Extract the (X, Y) coordinate from the center of the cell holding the provided text.  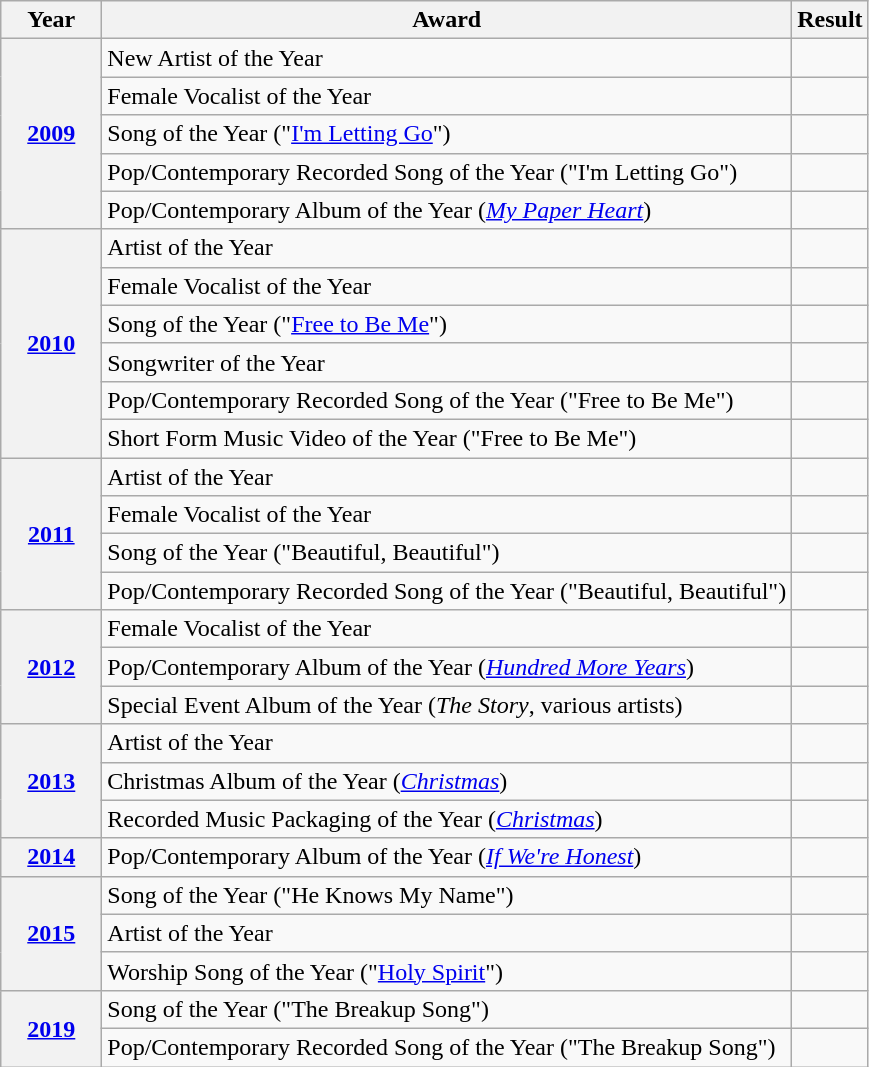
Songwriter of the Year (447, 362)
Pop/Contemporary Recorded Song of the Year ("The Breakup Song") (447, 1047)
2019 (52, 1028)
Christmas Album of the Year (Christmas) (447, 781)
Award (447, 20)
2015 (52, 933)
Special Event Album of the Year (The Story, various artists) (447, 705)
Pop/Contemporary Album of the Year (My Paper Heart) (447, 210)
Song of the Year ("The Breakup Song") (447, 1009)
Worship Song of the Year ("Holy Spirit") (447, 971)
2013 (52, 781)
Recorded Music Packaging of the Year (Christmas) (447, 819)
Song of the Year ("I'm Letting Go") (447, 134)
Song of the Year ("Free to Be Me") (447, 324)
Pop/Contemporary Recorded Song of the Year ("Free to Be Me") (447, 400)
Pop/Contemporary Recorded Song of the Year ("Beautiful, Beautiful") (447, 591)
Song of the Year ("Beautiful, Beautiful") (447, 553)
Pop/Contemporary Album of the Year (If We're Honest) (447, 857)
2010 (52, 343)
Song of the Year ("He Knows My Name") (447, 895)
2011 (52, 534)
Pop/Contemporary Album of the Year (Hundred More Years) (447, 667)
New Artist of the Year (447, 58)
2012 (52, 667)
2014 (52, 857)
2009 (52, 134)
Result (830, 20)
Pop/Contemporary Recorded Song of the Year ("I'm Letting Go") (447, 172)
Short Form Music Video of the Year ("Free to Be Me") (447, 438)
Year (52, 20)
